Identify which cell holds the provided text, then report its [x, y] central coordinate. 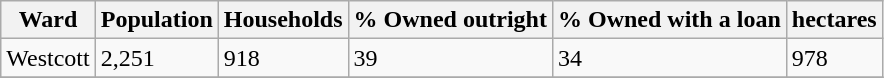
hectares [834, 20]
978 [834, 58]
2,251 [156, 58]
Westcott [48, 58]
39 [450, 58]
% Owned outright [450, 20]
34 [669, 58]
Households [283, 20]
% Owned with a loan [669, 20]
Population [156, 20]
Ward [48, 20]
918 [283, 58]
